Find where the given text appears and provide that cell's center as (X, Y) coordinate. 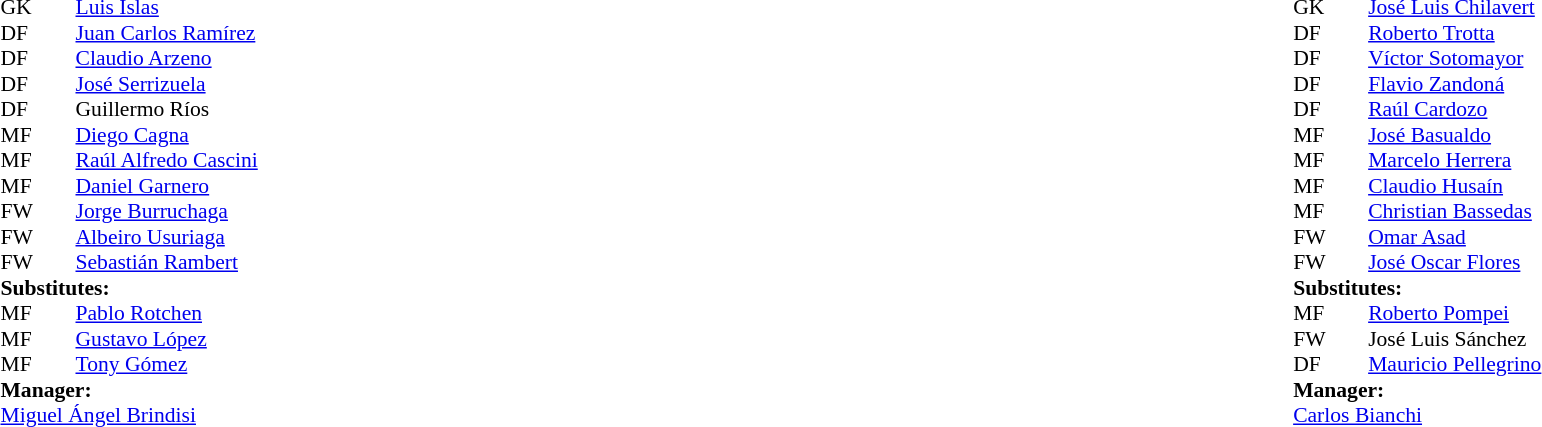
Claudio Arzeno (167, 59)
Roberto Trotta (1454, 33)
Mauricio Pellegrino (1454, 365)
Claudio Husaín (1454, 186)
Tony Gómez (167, 365)
Raúl Alfredo Cascini (167, 161)
Pablo Rotchen (167, 313)
Albeiro Usuriaga (167, 237)
Roberto Pompei (1454, 313)
Daniel Garnero (167, 186)
Sebastián Rambert (167, 263)
Jorge Burruchaga (167, 211)
José Basualdo (1454, 135)
Gustavo López (167, 339)
Christian Bassedas (1454, 211)
Guillermo Ríos (167, 109)
José Luis Sánchez (1454, 339)
Omar Asad (1454, 237)
Raúl Cardozo (1454, 109)
Flavio Zandoná (1454, 84)
José Serrizuela (167, 84)
José Oscar Flores (1454, 263)
Diego Cagna (167, 135)
Juan Carlos Ramírez (167, 33)
Víctor Sotomayor (1454, 59)
Marcelo Herrera (1454, 161)
